Return (X, Y) of the center of cell containing provided text 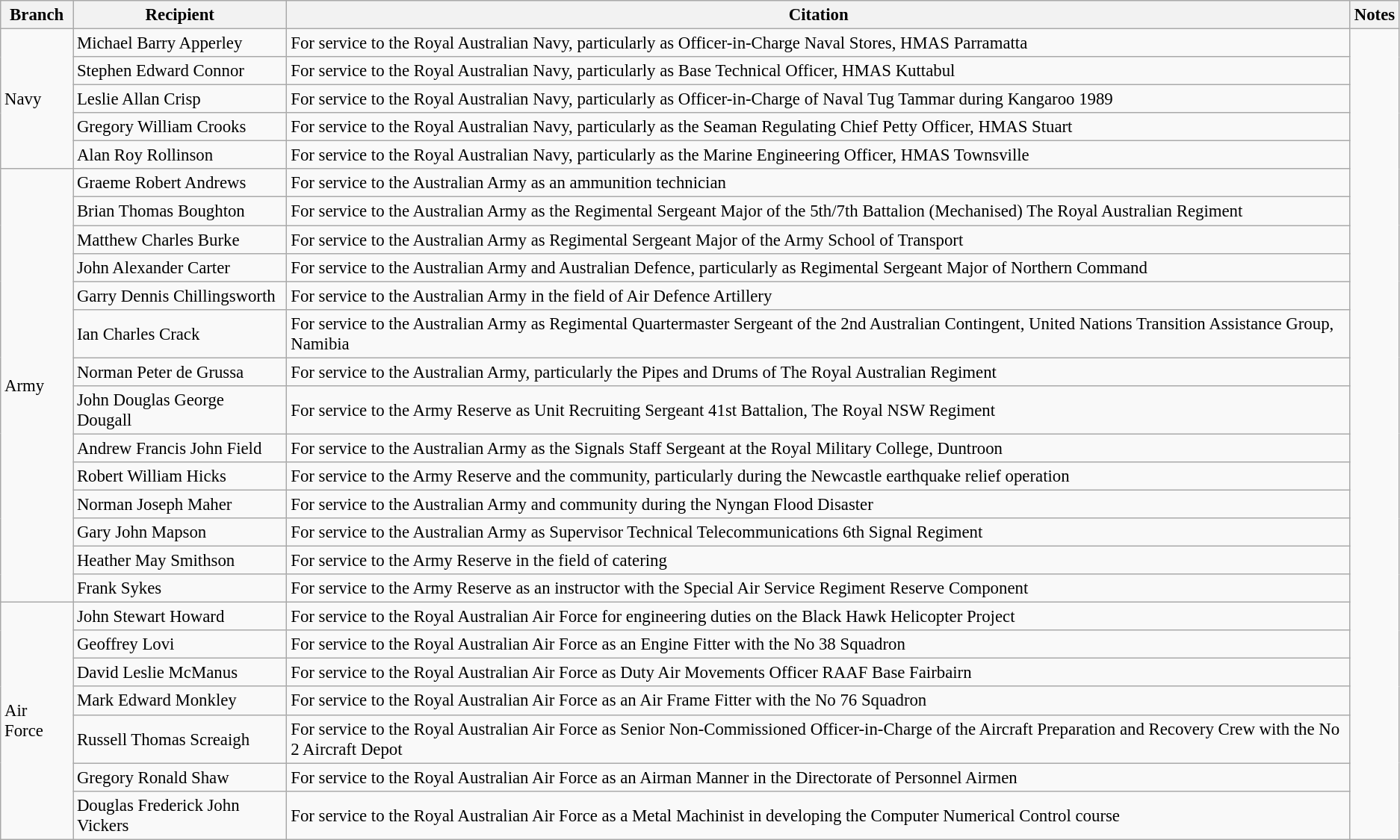
Army (37, 385)
Norman Joseph Maher (180, 504)
Robert William Hicks (180, 476)
Leslie Allan Crisp (180, 99)
Air Force (37, 721)
For service to the Australian Army, particularly the Pipes and Drums of The Royal Australian Regiment (819, 372)
Geoffrey Lovi (180, 644)
For service to the Royal Australian Air Force as a Metal Machinist in developing the Computer Numerical Control course (819, 815)
Citation (819, 15)
David Leslie McManus (180, 673)
Stephen Edward Connor (180, 71)
For service to the Royal Australian Navy, particularly as the Seaman Regulating Chief Petty Officer, HMAS Stuart (819, 127)
For service to the Army Reserve in the field of catering (819, 561)
For service to the Australian Army as Regimental Sergeant Major of the Army School of Transport (819, 240)
Gregory William Crooks (180, 127)
Norman Peter de Grussa (180, 372)
Notes (1375, 15)
For service to the Australian Army in the field of Air Defence Artillery (819, 296)
For service to the Australian Army as the Signals Staff Sergeant at the Royal Military College, Duntroon (819, 448)
For service to the Australian Army and community during the Nyngan Flood Disaster (819, 504)
Gary John Mapson (180, 532)
John Stewart Howard (180, 617)
Frank Sykes (180, 588)
Andrew Francis John Field (180, 448)
John Douglas George Dougall (180, 411)
For service to the Royal Australian Navy, particularly as Officer-in-Charge of Naval Tug Tammar during Kangaroo 1989 (819, 99)
For service to the Royal Australian Navy, particularly as Base Technical Officer, HMAS Kuttabul (819, 71)
Branch (37, 15)
For service to the Army Reserve and the community, particularly during the Newcastle earthquake relief operation (819, 476)
Alan Roy Rollinson (180, 155)
For service to the Royal Australian Air Force as an Engine Fitter with the No 38 Squadron (819, 644)
For service to the Royal Australian Air Force as an Air Frame Fitter with the No 76 Squadron (819, 701)
Matthew Charles Burke (180, 240)
Ian Charles Crack (180, 333)
Michael Barry Apperley (180, 43)
Russell Thomas Screaigh (180, 739)
For service to the Australian Army as Supervisor Technical Telecommunications 6th Signal Regiment (819, 532)
For service to the Army Reserve as Unit Recruiting Sergeant 41st Battalion, The Royal NSW Regiment (819, 411)
For service to the Australian Army and Australian Defence, particularly as Regimental Sergeant Major of Northern Command (819, 267)
Douglas Frederick John Vickers (180, 815)
Navy (37, 99)
For service to the Royal Australian Navy, particularly as the Marine Engineering Officer, HMAS Townsville (819, 155)
Graeme Robert Andrews (180, 183)
For service to the Royal Australian Navy, particularly as Officer-in-Charge Naval Stores, HMAS Parramatta (819, 43)
For service to the Australian Army as the Regimental Sergeant Major of the 5th/7th Battalion (Mechanised) The Royal Australian Regiment (819, 211)
Mark Edward Monkley (180, 701)
Recipient (180, 15)
Garry Dennis Chillingsworth (180, 296)
For service to the Royal Australian Air Force as an Airman Manner in the Directorate of Personnel Airmen (819, 777)
Heather May Smithson (180, 561)
For service to the Australian Army as an ammunition technician (819, 183)
Brian Thomas Boughton (180, 211)
For service to the Royal Australian Air Force for engineering duties on the Black Hawk Helicopter Project (819, 617)
John Alexander Carter (180, 267)
Gregory Ronald Shaw (180, 777)
For service to the Army Reserve as an instructor with the Special Air Service Regiment Reserve Component (819, 588)
For service to the Royal Australian Air Force as Duty Air Movements Officer RAAF Base Fairbairn (819, 673)
